Return the (X, Y) coordinate for the center point of the cell that contains the specified text.  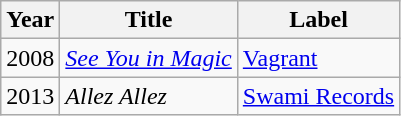
See You in Magic (148, 58)
Allez Allez (148, 96)
Vagrant (318, 58)
Label (318, 20)
Year (30, 20)
2008 (30, 58)
Swami Records (318, 96)
2013 (30, 96)
Title (148, 20)
